Extract the (X, Y) coordinate from the center of the cell holding the provided text.  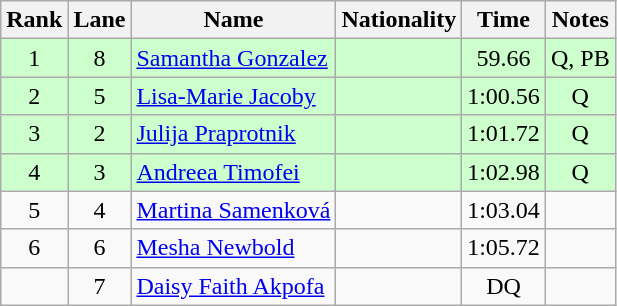
1:05.72 (504, 248)
1:00.56 (504, 96)
Rank (34, 20)
Time (504, 20)
7 (100, 286)
Andreea Timofei (234, 172)
8 (100, 58)
Lane (100, 20)
1:02.98 (504, 172)
1:01.72 (504, 134)
Notes (580, 20)
Name (234, 20)
Q, PB (580, 58)
DQ (504, 286)
Julija Praprotnik (234, 134)
Samantha Gonzalez (234, 58)
Daisy Faith Akpofa (234, 286)
59.66 (504, 58)
1:03.04 (504, 210)
1 (34, 58)
Lisa-Marie Jacoby (234, 96)
Martina Samenková (234, 210)
Nationality (399, 20)
Mesha Newbold (234, 248)
